Extract the [X, Y] coordinate from the center of the cell holding the provided text.  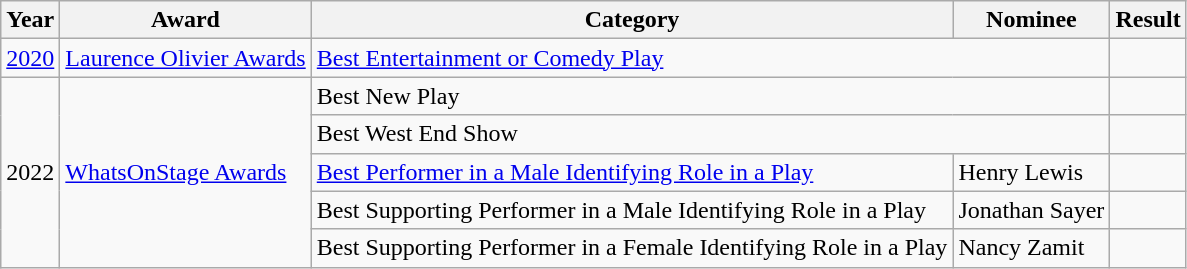
Award [186, 20]
Best Supporting Performer in a Male Identifying Role in a Play [632, 210]
Nominee [1032, 20]
Result [1148, 20]
Nancy Zamit [1032, 248]
Year [30, 20]
Category [632, 20]
Best New Play [710, 96]
Henry Lewis [1032, 172]
Best Performer in a Male Identifying Role in a Play [632, 172]
2020 [30, 58]
Jonathan Sayer [1032, 210]
Laurence Olivier Awards [186, 58]
Best Entertainment or Comedy Play [710, 58]
Best Supporting Performer in a Female Identifying Role in a Play [632, 248]
WhatsOnStage Awards [186, 172]
Best West End Show [710, 134]
2022 [30, 172]
